Locate the cell with the specified text and output its (X, Y) center coordinate. 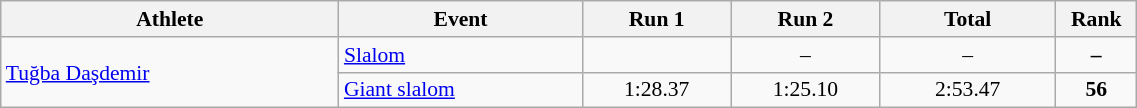
1:28.37 (656, 90)
Tuğba Daşdemir (170, 72)
Run 1 (656, 19)
Total (968, 19)
Event (460, 19)
Rank (1096, 19)
Giant slalom (460, 90)
2:53.47 (968, 90)
Run 2 (806, 19)
Athlete (170, 19)
Slalom (460, 55)
56 (1096, 90)
1:25.10 (806, 90)
